Return the (X, Y) coordinate for the center point of the cell that contains the specified text.  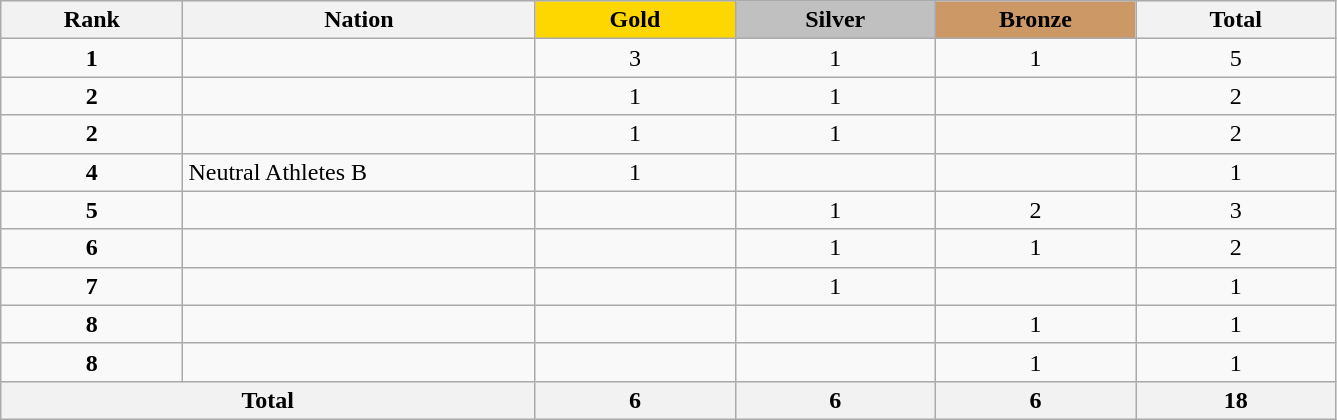
Silver (835, 20)
Neutral Athletes B (359, 172)
Nation (359, 20)
Bronze (1035, 20)
7 (92, 286)
Rank (92, 20)
Gold (635, 20)
18 (1236, 400)
4 (92, 172)
